Return [X, Y] of the center of cell containing provided text 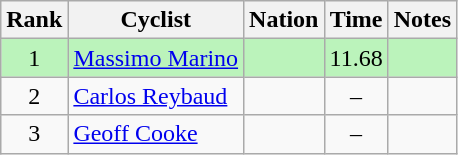
1 [34, 58]
Notes [422, 20]
Massimo Marino [156, 58]
2 [34, 96]
Time [356, 20]
Cyclist [156, 20]
3 [34, 134]
11.68 [356, 58]
Rank [34, 20]
Carlos Reybaud [156, 96]
Geoff Cooke [156, 134]
Nation [284, 20]
